Locate the cell with the specified text and output its (X, Y) center coordinate. 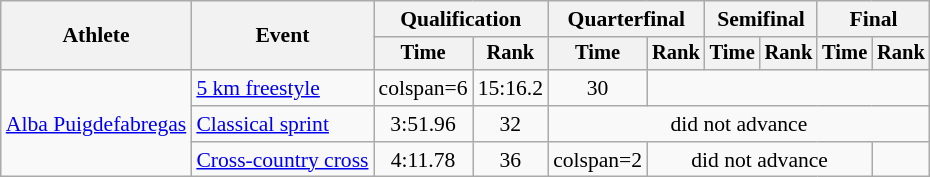
15:16.2 (510, 88)
Qualification (462, 19)
Athlete (96, 36)
32 (510, 124)
Quarterfinal (626, 19)
Alba Puigdefabregas (96, 124)
5 km freestyle (282, 88)
3:51.96 (424, 124)
Classical sprint (282, 124)
Semifinal (761, 19)
did not advance (739, 124)
colspan=6 (424, 88)
Event (282, 36)
Final (873, 19)
30 (598, 88)
